Find where the given text appears and provide that cell's center as (X, Y) coordinate. 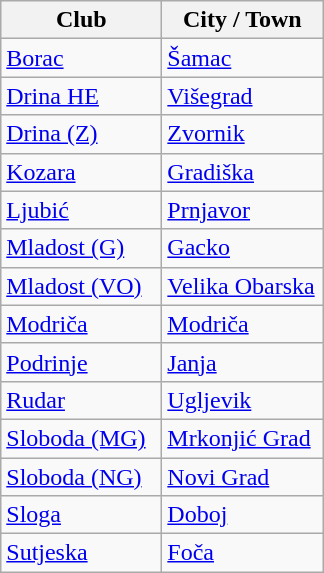
Zvornik (242, 134)
Janja (242, 362)
Ugljevik (242, 400)
Drina HE (82, 96)
Foča (242, 553)
Doboj (242, 515)
Kozara (82, 172)
Gradiška (242, 172)
Club (82, 20)
Gacko (242, 248)
Novi Grad (242, 477)
Sutjeska (82, 553)
City / Town (242, 20)
Prnjavor (242, 210)
Mladost (G) (82, 248)
Mladost (VO) (82, 286)
Velika Obarska (242, 286)
Borac (82, 58)
Sloboda (NG) (82, 477)
Sloboda (MG) (82, 438)
Višegrad (242, 96)
Podrinje (82, 362)
Mrkonjić Grad (242, 438)
Drina (Z) (82, 134)
Rudar (82, 400)
Šamac (242, 58)
Ljubić (82, 210)
Sloga (82, 515)
